Return the [X, Y] coordinate for the center point of the cell that contains the specified text.  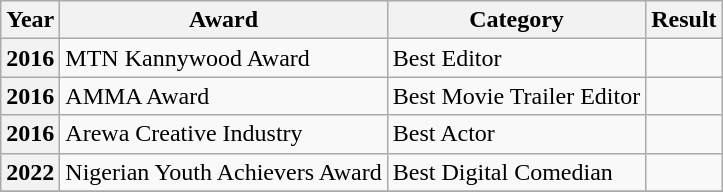
Best Editor [516, 58]
MTN Kannywood Award [224, 58]
AMMA Award [224, 96]
Result [684, 20]
Category [516, 20]
Nigerian Youth Achievers Award [224, 172]
Award [224, 20]
Arewa Creative Industry [224, 134]
2022 [30, 172]
Year [30, 20]
Best Actor [516, 134]
Best Movie Trailer Editor [516, 96]
Best Digital Comedian [516, 172]
